Provide the [x, y] coordinate of the cell's center where the given text is located.  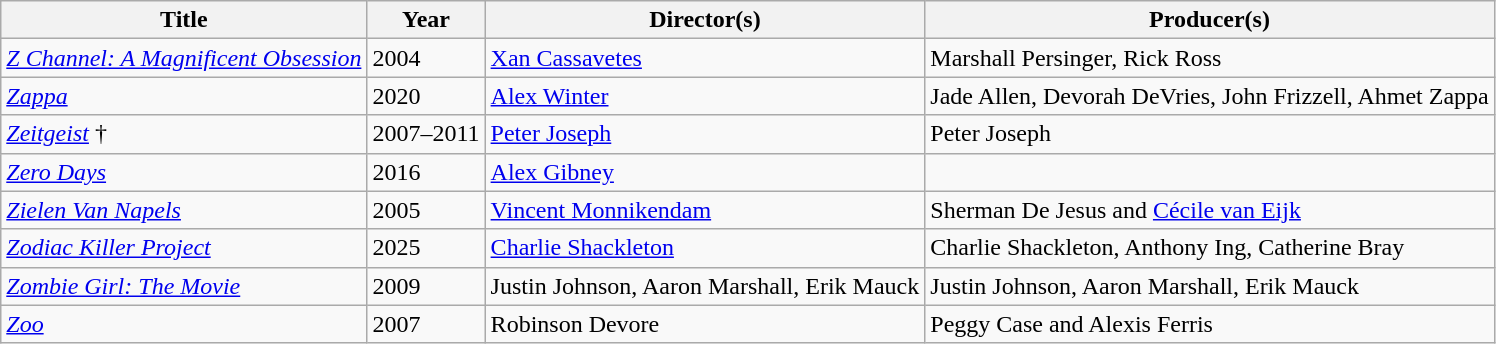
2020 [426, 96]
Producer(s) [1210, 20]
2004 [426, 58]
Year [426, 20]
Zeitgeist † [184, 134]
Zodiac Killer Project [184, 248]
Director(s) [705, 20]
Peggy Case and Alexis Ferris [1210, 324]
Vincent Monnikendam [705, 210]
Alex Gibney [705, 172]
Xan Cassavetes [705, 58]
2009 [426, 286]
Zoo [184, 324]
Zero Days [184, 172]
Robinson Devore [705, 324]
Charlie Shackleton, Anthony Ing, Catherine Bray [1210, 248]
2016 [426, 172]
Zappa [184, 96]
Alex Winter [705, 96]
2007–2011 [426, 134]
2007 [426, 324]
2025 [426, 248]
Zielen Van Napels [184, 210]
Zombie Girl: The Movie [184, 286]
Charlie Shackleton [705, 248]
2005 [426, 210]
Sherman De Jesus and Cécile van Eijk [1210, 210]
Marshall Persinger, Rick Ross [1210, 58]
Z Channel: A Magnificent Obsession [184, 58]
Jade Allen, Devorah DeVries, John Frizzell, Ahmet Zappa [1210, 96]
Title [184, 20]
